Determine the (X, Y) coordinate at the center of the cell enclosing the given text.  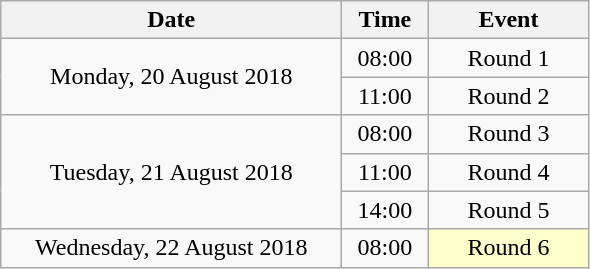
Round 3 (508, 134)
Date (172, 20)
Time (385, 20)
Round 5 (508, 210)
Round 1 (508, 58)
14:00 (385, 210)
Event (508, 20)
Monday, 20 August 2018 (172, 77)
Wednesday, 22 August 2018 (172, 248)
Round 2 (508, 96)
Tuesday, 21 August 2018 (172, 172)
Round 4 (508, 172)
Round 6 (508, 248)
